Search for the cell housing the specified text and yield its (x, y) center coordinate. 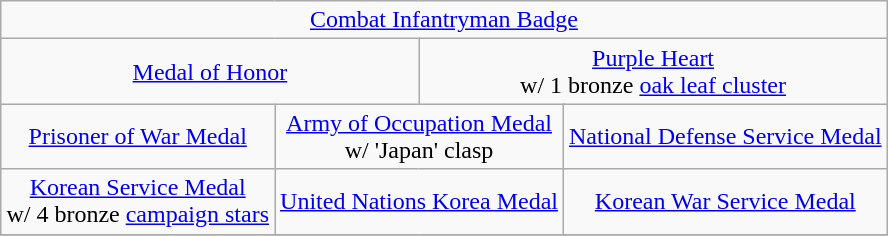
Korean War Service Medal (726, 202)
Medal of Honor (210, 72)
Combat Infantryman Badge (444, 20)
Purple Heartw/ 1 bronze oak leaf cluster (653, 72)
United Nations Korea Medal (420, 202)
Korean Service Medalw/ 4 bronze campaign stars (138, 202)
Prisoner of War Medal (138, 136)
Army of Occupation Medalw/ 'Japan' clasp (420, 136)
National Defense Service Medal (726, 136)
